Detect which cell encompasses the target text, then output its [X, Y] center coordinate. 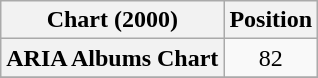
Chart (2000) [112, 20]
Position [271, 20]
ARIA Albums Chart [112, 58]
82 [271, 58]
